Locate the cell with the specified text and output its (x, y) center coordinate. 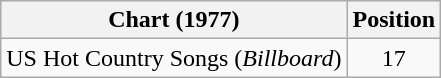
US Hot Country Songs (Billboard) (174, 58)
Position (394, 20)
Chart (1977) (174, 20)
17 (394, 58)
